Capture the cell that displays the provided text and extract its (X, Y) central coordinate. 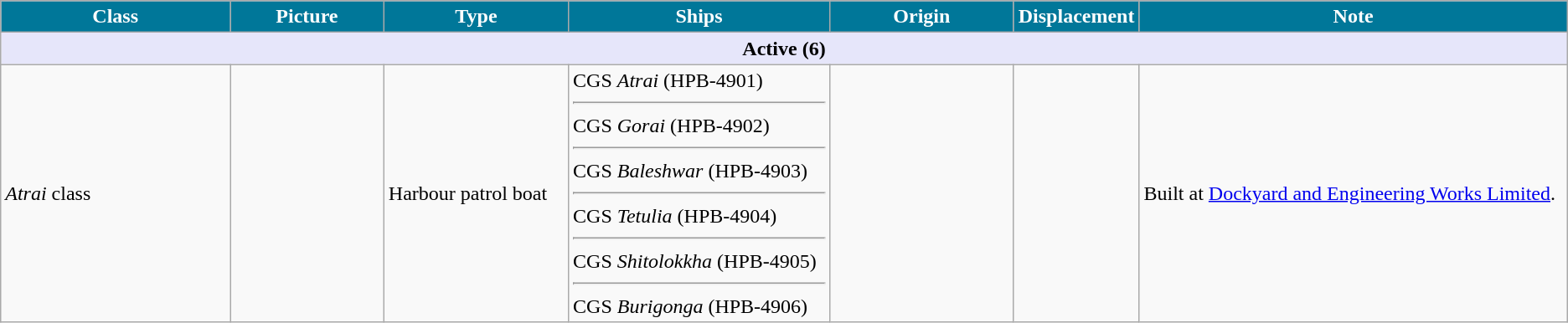
Note (1354, 17)
Active (6) (784, 49)
CGS Atrai (HPB-4901)CGS Gorai (HPB-4902)CGS Baleshwar (HPB-4903)CGS Tetulia (HPB-4904)CGS Shitolokkha (HPB-4905)CGS Burigonga (HPB-4906) (699, 193)
Ships (699, 17)
Atrai class (116, 193)
Picture (307, 17)
Harbour patrol boat (476, 193)
Built at Dockyard and Engineering Works Limited. (1354, 193)
Origin (921, 17)
Type (476, 17)
Class (116, 17)
Displacement (1076, 17)
